Pinpoint the cell where the given text exists, returning its (X, Y) midpoint coordinate. 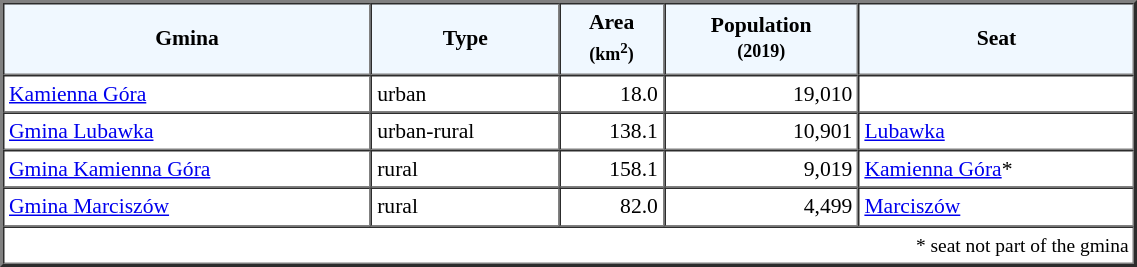
Area(km2) (612, 38)
138.1 (612, 131)
19,010 (762, 93)
4,499 (762, 207)
Kamienna Góra (187, 93)
Seat (996, 38)
urban (465, 93)
Population(2019) (762, 38)
Gmina Kamienna Góra (187, 169)
Gmina Lubawka (187, 131)
Lubawka (996, 131)
* seat not part of the gmina (569, 245)
Kamienna Góra* (996, 169)
9,019 (762, 169)
Marciszów (996, 207)
158.1 (612, 169)
18.0 (612, 93)
Type (465, 38)
Gmina Marciszów (187, 207)
10,901 (762, 131)
Gmina (187, 38)
82.0 (612, 207)
urban-rural (465, 131)
